For the text-containing cell, return its midpoint in [x, y] coordinate format. 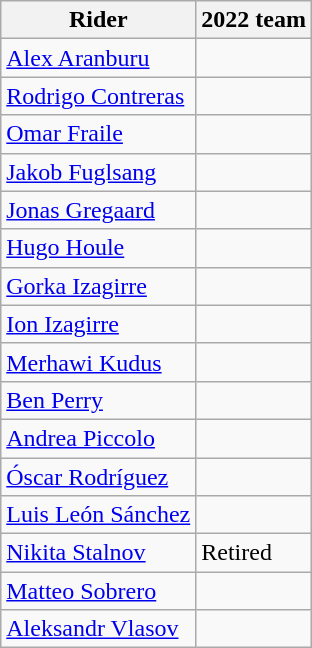
Hugo Houle [98, 248]
Gorka Izagirre [98, 286]
Ben Perry [98, 400]
Nikita Stalnov [98, 553]
Rider [98, 20]
Jonas Gregaard [98, 210]
Alex Aranburu [98, 58]
2022 team [254, 20]
Rodrigo Contreras [98, 96]
Luis León Sánchez [98, 515]
Ion Izagirre [98, 324]
Andrea Piccolo [98, 438]
Aleksandr Vlasov [98, 629]
Merhawi Kudus [98, 362]
Retired [254, 553]
Matteo Sobrero [98, 591]
Omar Fraile [98, 134]
Óscar Rodríguez [98, 477]
Jakob Fuglsang [98, 172]
